Search for the cell housing the specified text and yield its (X, Y) center coordinate. 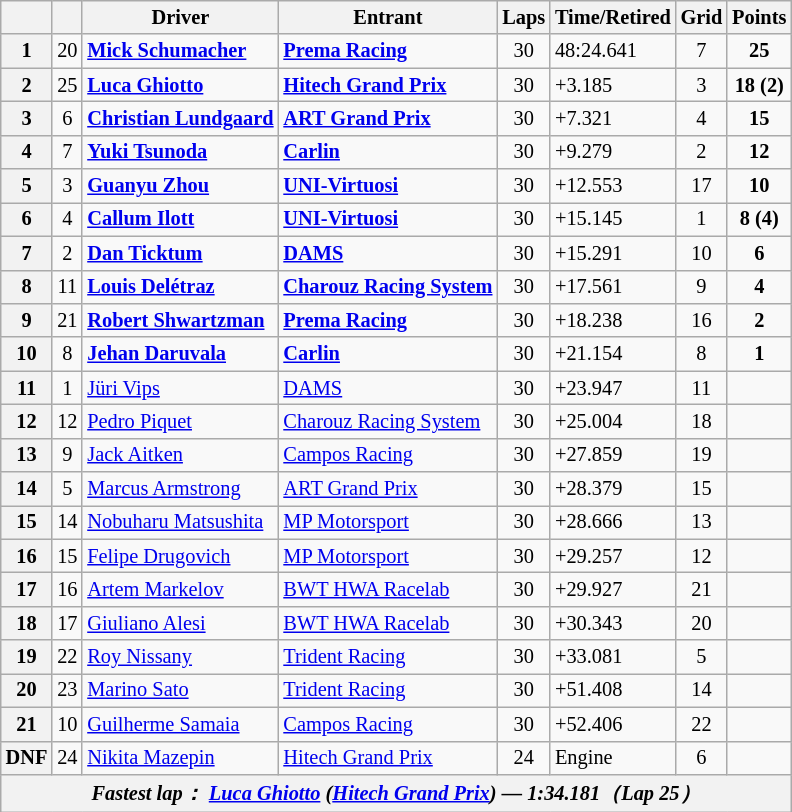
8 (4) (759, 219)
Jack Aitken (180, 455)
Guilherme Samaia (180, 724)
Felipe Drugovich (180, 556)
Marino Sato (180, 690)
+29.927 (613, 589)
Roy Nissany (180, 657)
+23.947 (613, 388)
+3.185 (613, 85)
Dan Ticktum (180, 253)
+28.666 (613, 522)
+15.291 (613, 253)
+33.081 (613, 657)
Giuliano Alesi (180, 623)
+28.379 (613, 489)
Mick Schumacher (180, 51)
+25.004 (613, 421)
Christian Lundgaard (180, 118)
Entrant (388, 17)
Points (759, 17)
Jehan Daruvala (180, 354)
+7.321 (613, 118)
Artem Markelov (180, 589)
+21.154 (613, 354)
Jüri Vips (180, 388)
Guanyu Zhou (180, 186)
+12.553 (613, 186)
48:24.641 (613, 51)
+18.238 (613, 320)
+15.145 (613, 219)
Grid (702, 17)
+9.279 (613, 152)
Nobuharu Matsushita (180, 522)
18 (2) (759, 85)
Engine (613, 758)
+51.408 (613, 690)
Marcus Armstrong (180, 489)
Time/Retired (613, 17)
Fastest lap： Luca Ghiotto (Hitech Grand Prix) — 1:34.181（Lap 25） (396, 792)
DNF (27, 758)
+52.406 (613, 724)
+30.343 (613, 623)
Pedro Piquet (180, 421)
Callum Ilott (180, 219)
+17.561 (613, 287)
Nikita Mazepin (180, 758)
+29.257 (613, 556)
Luca Ghiotto (180, 85)
Driver (180, 17)
Laps (524, 17)
+27.859 (613, 455)
Louis Delétraz (180, 287)
23 (67, 690)
Robert Shwartzman (180, 320)
Yuki Tsunoda (180, 152)
